Scan for the cell matching the given text and deliver its (x, y) coordinate at center. 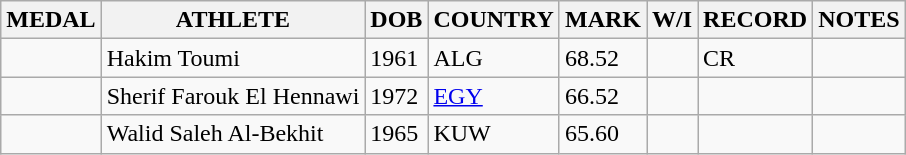
EGY (494, 96)
Walid Saleh Al-Bekhit (233, 134)
W/I (672, 20)
DOB (396, 20)
RECORD (756, 20)
65.60 (602, 134)
66.52 (602, 96)
1972 (396, 96)
Hakim Toumi (233, 58)
KUW (494, 134)
MARK (602, 20)
68.52 (602, 58)
1965 (396, 134)
1961 (396, 58)
Sherif Farouk El Hennawi (233, 96)
ATHLETE (233, 20)
COUNTRY (494, 20)
ALG (494, 58)
CR (756, 58)
NOTES (859, 20)
MEDAL (51, 20)
